Extract the (X, Y) coordinate from the center of the cell holding the provided text.  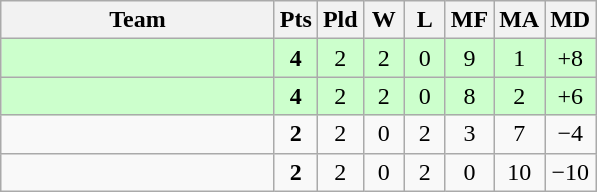
+8 (570, 58)
L (424, 20)
W (384, 20)
MA (520, 20)
10 (520, 172)
−4 (570, 134)
3 (469, 134)
7 (520, 134)
8 (469, 96)
MD (570, 20)
Pld (340, 20)
+6 (570, 96)
1 (520, 58)
MF (469, 20)
Pts (296, 20)
Team (138, 20)
9 (469, 58)
−10 (570, 172)
